From the cell containing the given text, extract its center point as (X, Y) coordinate. 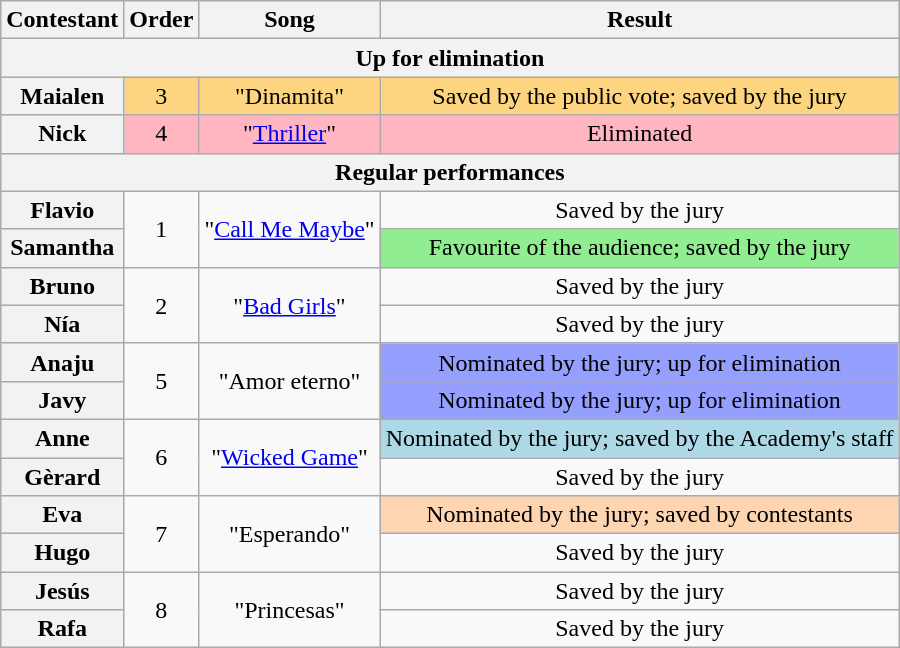
1 (162, 229)
8 (162, 610)
Bruno (62, 286)
Anaju (62, 362)
Rafa (62, 629)
"Thriller" (290, 134)
Javy (62, 400)
"Wicked Game" (290, 457)
Order (162, 20)
"Call Me Maybe" (290, 229)
Jesús (62, 591)
Samantha (62, 248)
Hugo (62, 553)
Flavio (62, 210)
Contestant (62, 20)
5 (162, 381)
Regular performances (450, 172)
Up for elimination (450, 58)
"Princesas" (290, 610)
Gèrard (62, 477)
Eva (62, 515)
Nominated by the jury; saved by the Academy's staff (640, 438)
Eliminated (640, 134)
Favourite of the audience; saved by the jury (640, 248)
Saved by the public vote; saved by the jury (640, 96)
Nick (62, 134)
3 (162, 96)
Anne (62, 438)
Maialen (62, 96)
"Dinamita" (290, 96)
"Bad Girls" (290, 305)
"Esperando" (290, 534)
7 (162, 534)
6 (162, 457)
"Amor eterno" (290, 381)
Nominated by the jury; saved by contestants (640, 515)
Song (290, 20)
Nía (62, 324)
4 (162, 134)
Result (640, 20)
2 (162, 305)
